From the cell containing the given text, extract its center point as (X, Y) coordinate. 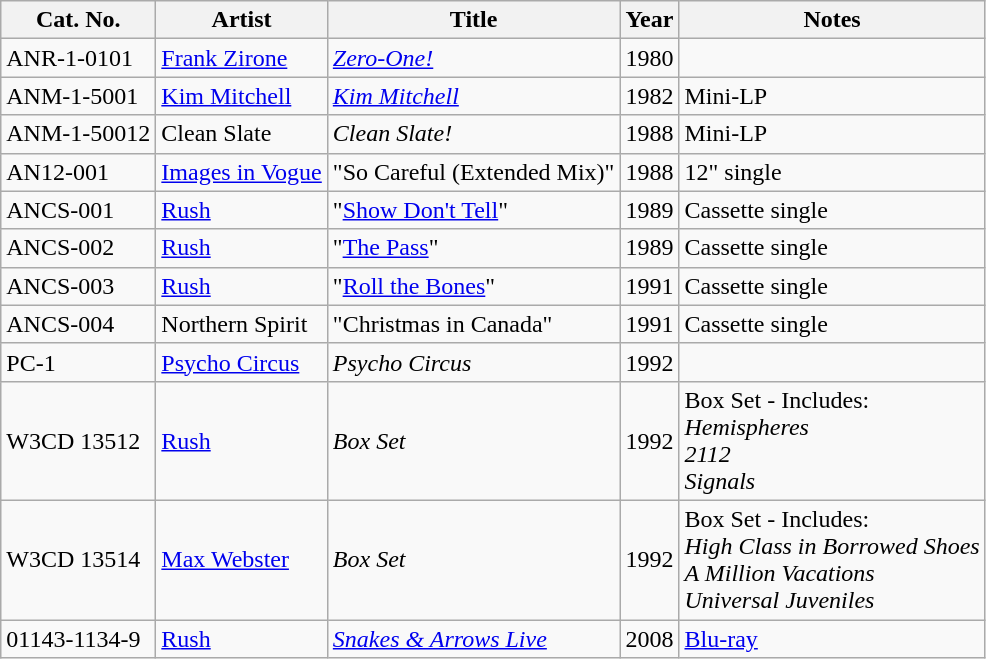
Snakes & Arrows Live (474, 639)
ANCS-004 (78, 324)
1980 (650, 58)
ANM-1-50012 (78, 134)
1982 (650, 96)
ANM-1-5001 (78, 96)
Clean Slate (242, 134)
2008 (650, 639)
Northern Spirit (242, 324)
"Christmas in Canada" (474, 324)
Title (474, 20)
01143-1134-9 (78, 639)
Year (650, 20)
"So Careful (Extended Mix)" (474, 172)
Images in Vogue (242, 172)
AN12-001 (78, 172)
"The Pass" (474, 248)
Clean Slate! (474, 134)
Frank Zirone (242, 58)
Cat. No. (78, 20)
W3CD 13514 (78, 560)
Box Set - Includes:Hemispheres2112Signals (832, 440)
Max Webster (242, 560)
Artist (242, 20)
Zero-One! (474, 58)
ANCS-003 (78, 286)
"Roll the Bones" (474, 286)
ANCS-002 (78, 248)
12" single (832, 172)
Notes (832, 20)
Box Set - Includes:High Class in Borrowed ShoesA Million VacationsUniversal Juveniles (832, 560)
Blu-ray (832, 639)
ANR-1-0101 (78, 58)
ANCS-001 (78, 210)
"Show Don't Tell" (474, 210)
W3CD 13512 (78, 440)
PC-1 (78, 362)
